Extract the [x, y] coordinate from the center of the cell holding the provided text.  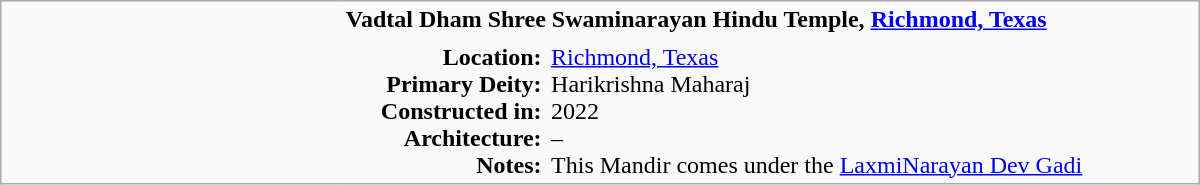
Vadtal Dham Shree Swaminarayan Hindu Temple, Richmond, Texas [770, 20]
Richmond, Texas Harikrishna Maharaj 2022 – This Mandir comes under the LaxmiNarayan Dev Gadi [872, 110]
Location:Primary Deity:Constructed in:Architecture:Notes: [444, 110]
